Detect which cell encompasses the target text, then output its (x, y) center coordinate. 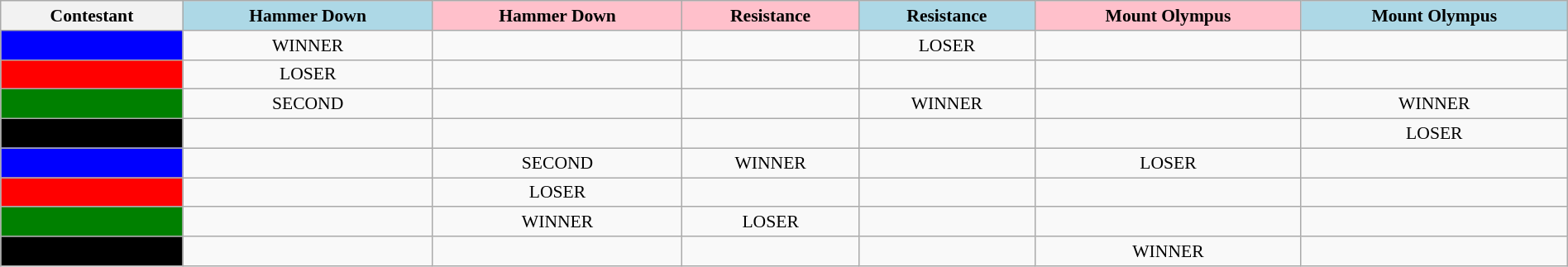
Contestant (92, 16)
